Locate the cell with the specified text and output its (x, y) center coordinate. 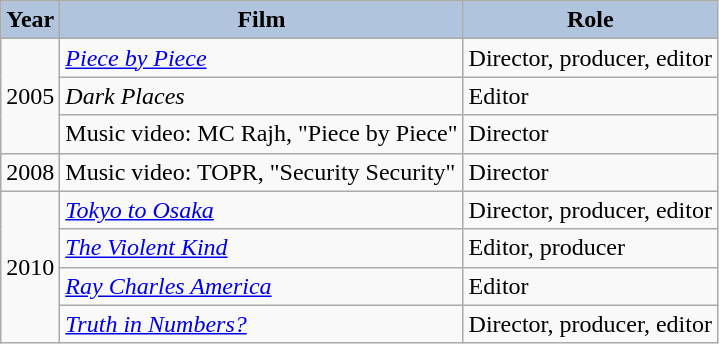
Music video: TOPR, "Security Security" (262, 172)
Year (30, 20)
Editor, producer (590, 248)
The Violent Kind (262, 248)
Tokyo to Osaka (262, 210)
2010 (30, 267)
Role (590, 20)
Film (262, 20)
Truth in Numbers? (262, 324)
Dark Places (262, 96)
Ray Charles America (262, 286)
2008 (30, 172)
Piece by Piece (262, 58)
Music video: MC Rajh, "Piece by Piece" (262, 134)
2005 (30, 96)
